For the text-containing cell, return its midpoint in (X, Y) coordinate format. 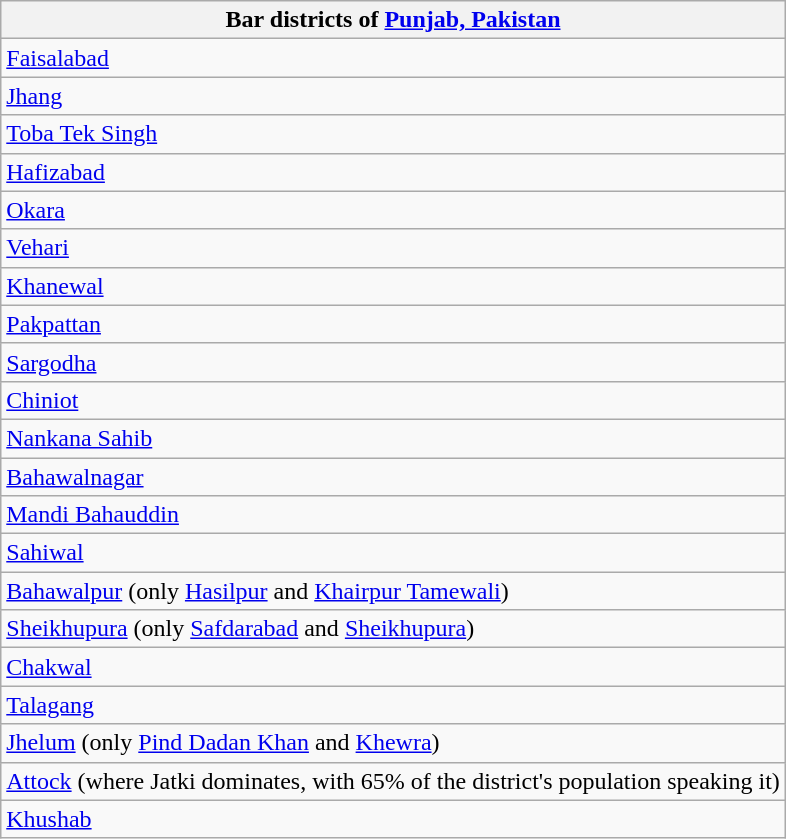
Khanewal (394, 286)
Toba Tek Singh (394, 134)
Khushab (394, 819)
Mandi Bahauddin (394, 515)
Sheikhupura (only Safdarabad and Sheikhupura) (394, 629)
Nankana Sahib (394, 438)
Hafizabad (394, 172)
Chiniot (394, 400)
Sahiwal (394, 553)
Faisalabad (394, 58)
Vehari (394, 248)
Sargodha (394, 362)
Bahawalnagar (394, 477)
Bar districts of Punjab, Pakistan (394, 20)
Pakpattan (394, 324)
Bahawalpur (only Hasilpur and Khairpur Tamewali) (394, 591)
Talagang (394, 705)
Attock (where Jatki dominates, with 65% of the district's population speaking it) (394, 781)
Okara (394, 210)
Jhang (394, 96)
Jhelum (only Pind Dadan Khan and Khewra) (394, 743)
Chakwal (394, 667)
